Pinpoint the cell where the given text exists, returning its (X, Y) midpoint coordinate. 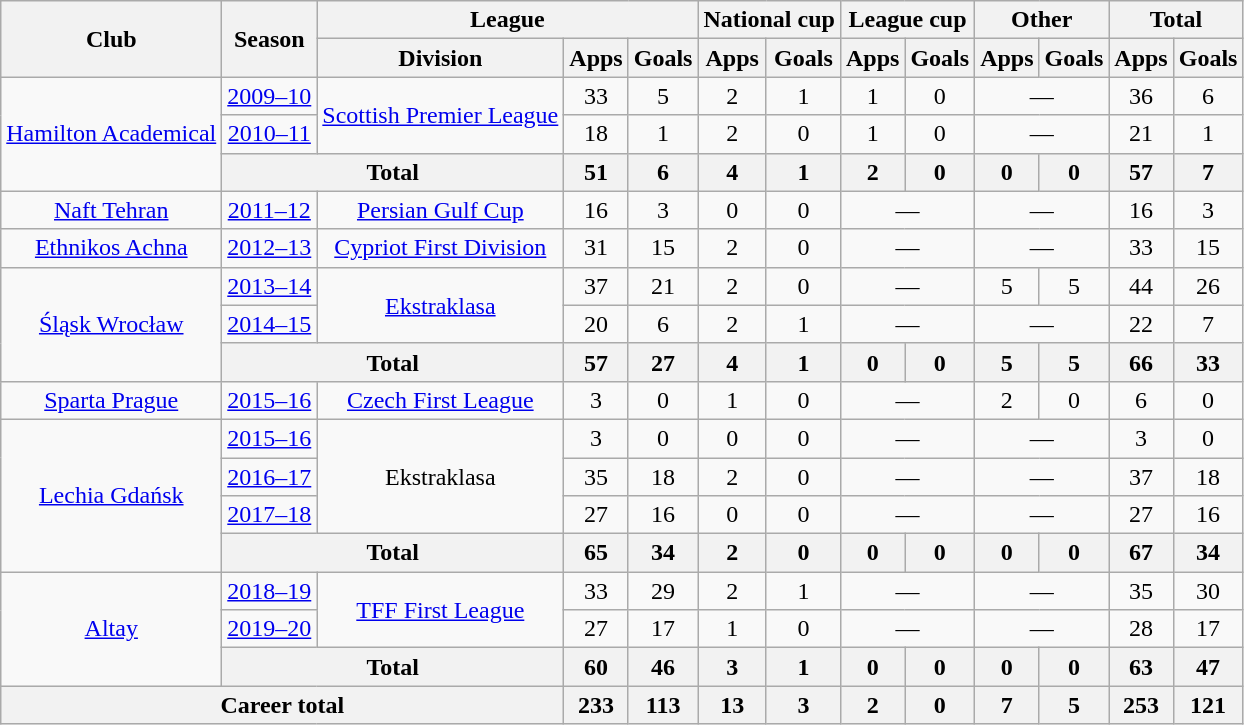
2014–15 (270, 324)
Scottish Premier League (440, 115)
Altay (112, 629)
51 (596, 172)
2016–17 (270, 477)
Division (440, 58)
2018–19 (270, 591)
13 (732, 705)
Club (112, 39)
113 (663, 705)
Season (270, 39)
28 (1141, 629)
Czech First League (440, 400)
26 (1208, 286)
36 (1141, 96)
31 (596, 248)
2010–11 (270, 134)
47 (1208, 667)
Career total (282, 705)
Persian Gulf Cup (440, 210)
Hamilton Academical (112, 134)
League cup (907, 20)
233 (596, 705)
121 (1208, 705)
63 (1141, 667)
Śląsk Wrocław (112, 324)
253 (1141, 705)
2017–18 (270, 515)
Naft Tehran (112, 210)
Lechia Gdańsk (112, 495)
2011–12 (270, 210)
2012–13 (270, 248)
Other (1042, 20)
2009–10 (270, 96)
TFF First League (440, 610)
22 (1141, 324)
30 (1208, 591)
65 (596, 553)
46 (663, 667)
2013–14 (270, 286)
2019–20 (270, 629)
League (508, 20)
66 (1141, 362)
Sparta Prague (112, 400)
Ethnikos Achna (112, 248)
Cypriot First Division (440, 248)
National cup (769, 20)
20 (596, 324)
44 (1141, 286)
67 (1141, 553)
60 (596, 667)
29 (663, 591)
